Detect which cell encompasses the target text, then output its [X, Y] center coordinate. 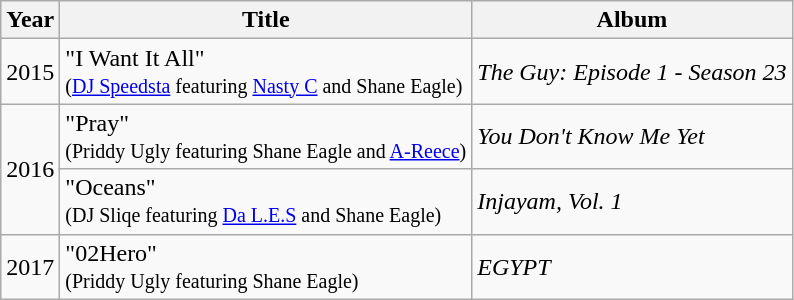
"Pray"(Priddy Ugly featuring Shane Eagle and A-Reece) [266, 136]
2015 [30, 72]
The Guy: Episode 1 - Season 23 [632, 72]
"Oceans"(DJ Sliqe featuring Da L.E.S and Shane Eagle) [266, 202]
You Don't Know Me Yet [632, 136]
Title [266, 20]
"02Hero"(Priddy Ugly featuring Shane Eagle) [266, 266]
Album [632, 20]
2017 [30, 266]
EGYPT [632, 266]
Year [30, 20]
Injayam, Vol. 1 [632, 202]
2016 [30, 169]
"I Want It All"(DJ Speedsta featuring Nasty C and Shane Eagle) [266, 72]
